Scan for the cell matching the given text and deliver its [X, Y] coordinate at center. 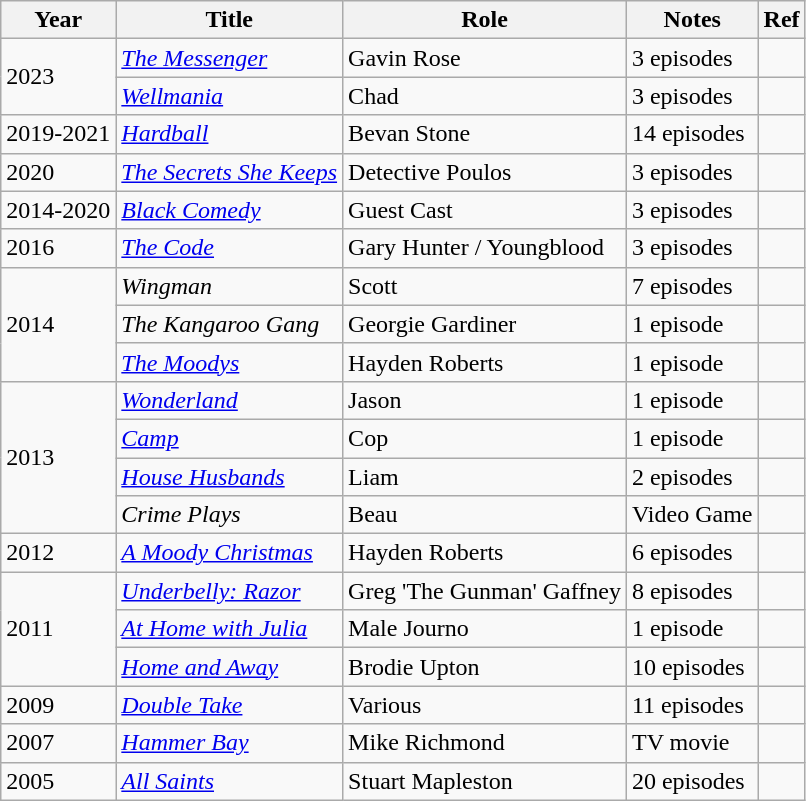
Hammer Bay [230, 743]
The Code [230, 248]
Video Game [692, 515]
Stuart Mapleston [485, 781]
The Moodys [230, 362]
A Moody Christmas [230, 553]
7 episodes [692, 286]
11 episodes [692, 705]
2012 [58, 553]
Title [230, 20]
2014-2020 [58, 210]
Brodie Upton [485, 667]
20 episodes [692, 781]
Year [58, 20]
Mike Richmond [485, 743]
2009 [58, 705]
Liam [485, 477]
Wingman [230, 286]
Wellmania [230, 96]
Cop [485, 438]
Gavin Rose [485, 58]
2013 [58, 457]
Jason [485, 400]
The Secrets She Keeps [230, 172]
2023 [58, 77]
Black Comedy [230, 210]
Camp [230, 438]
Gary Hunter / Youngblood [485, 248]
2005 [58, 781]
Chad [485, 96]
House Husbands [230, 477]
The Kangaroo Gang [230, 324]
Home and Away [230, 667]
10 episodes [692, 667]
Role [485, 20]
8 episodes [692, 591]
The Messenger [230, 58]
14 episodes [692, 134]
All Saints [230, 781]
Crime Plays [230, 515]
Greg 'The Gunman' Gaffney [485, 591]
2016 [58, 248]
Scott [485, 286]
Bevan Stone [485, 134]
6 episodes [692, 553]
Beau [485, 515]
Various [485, 705]
Double Take [230, 705]
Georgie Gardiner [485, 324]
Hardball [230, 134]
2014 [58, 324]
At Home with Julia [230, 629]
2 episodes [692, 477]
Wonderland [230, 400]
TV movie [692, 743]
2011 [58, 629]
2019-2021 [58, 134]
2020 [58, 172]
Underbelly: Razor [230, 591]
Ref [782, 20]
Guest Cast [485, 210]
Notes [692, 20]
2007 [58, 743]
Male Journo [485, 629]
Detective Poulos [485, 172]
